Locate the cell with the specified text and output its [X, Y] center coordinate. 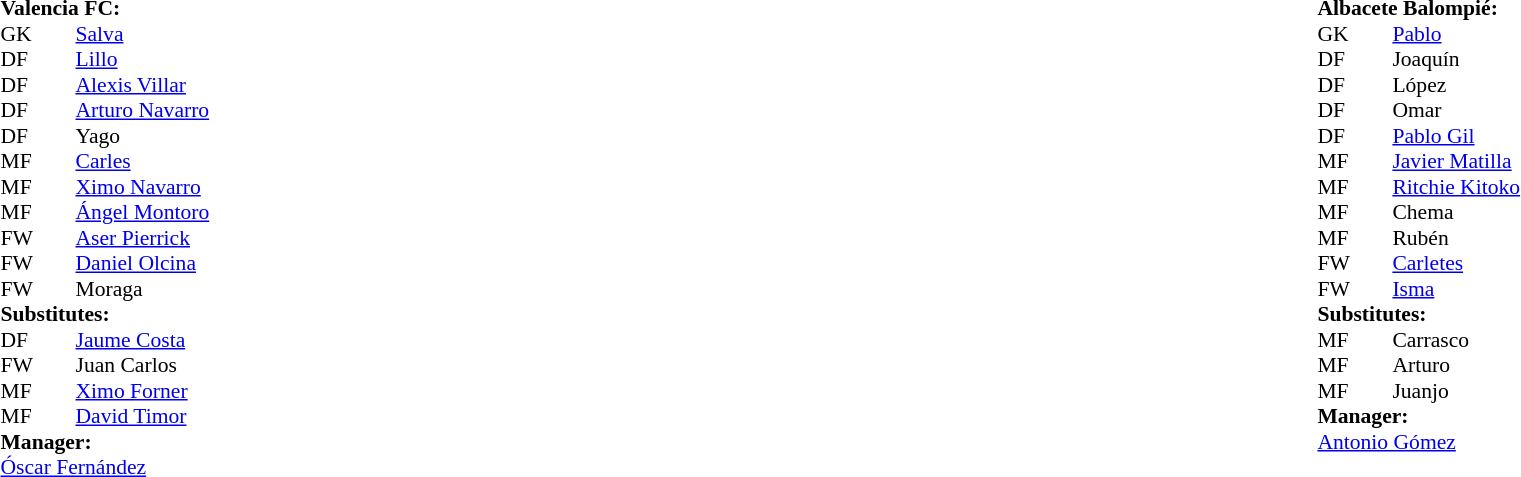
Ximo Forner [143, 391]
Carrasco [1456, 340]
Pablo [1456, 34]
Salva [143, 34]
Alexis Villar [143, 85]
Arturo [1456, 365]
Yago [143, 136]
Aser Pierrick [143, 238]
Carles [143, 161]
Ángel Montoro [143, 213]
Juanjo [1456, 391]
Ximo Navarro [143, 187]
Omar [1456, 111]
Juan Carlos [143, 365]
Pablo Gil [1456, 136]
Isma [1456, 289]
David Timor [143, 417]
Arturo Navarro [143, 111]
López [1456, 85]
Jaume Costa [143, 340]
Lillo [143, 59]
Ritchie Kitoko [1456, 187]
Antonio Gómez [1418, 442]
Moraga [143, 289]
Carletes [1456, 263]
Joaquín [1456, 59]
Rubén [1456, 238]
Chema [1456, 213]
Daniel Olcina [143, 263]
Javier Matilla [1456, 161]
